Return the [X, Y] coordinate for the center point of the cell that contains the specified text.  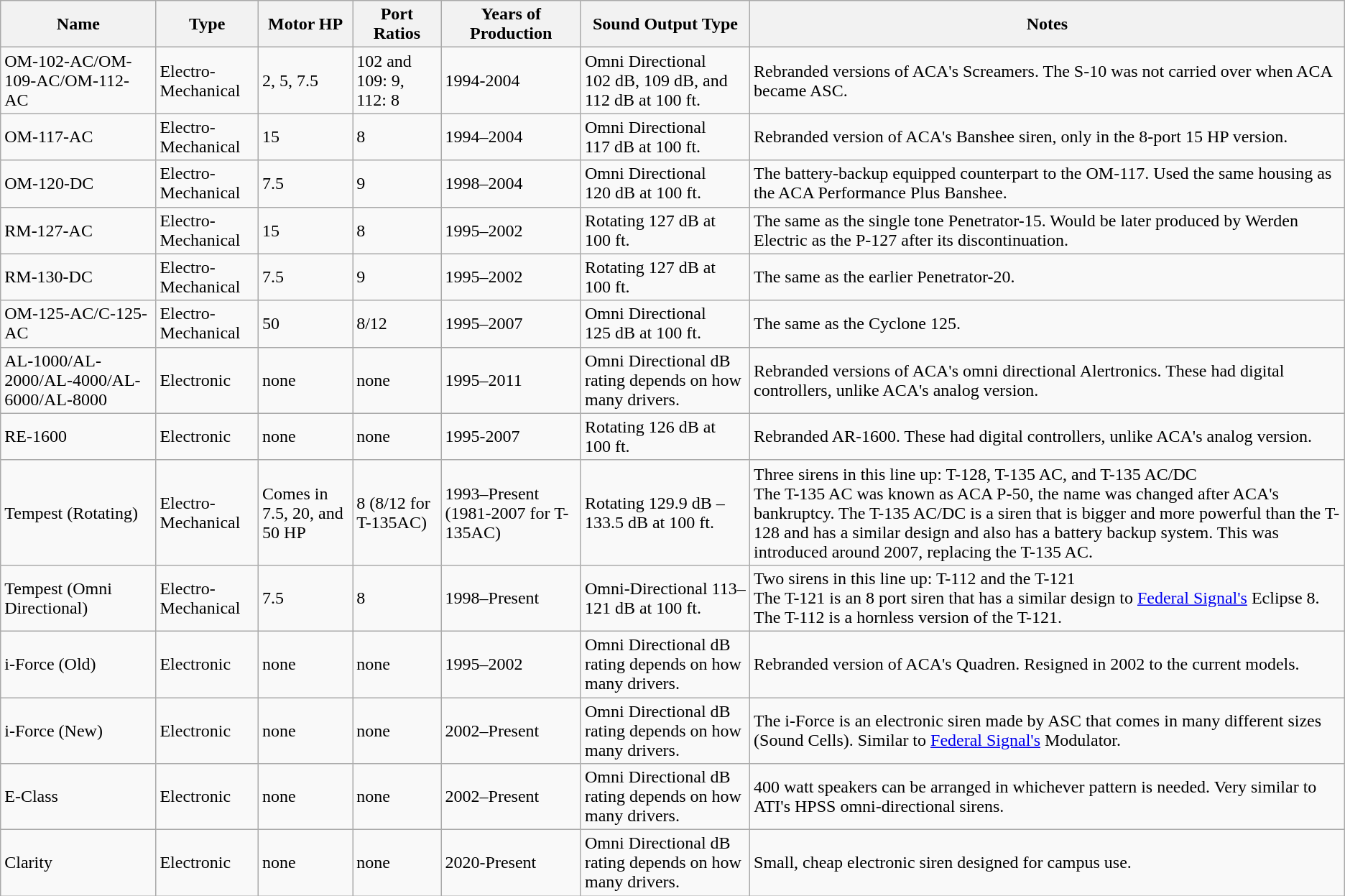
Rebranded version of ACA's Banshee siren, only in the 8-port 15 HP version. [1048, 137]
400 watt speakers can be arranged in whichever pattern is needed. Very similar to ATI's HPSS omni-directional sirens. [1048, 797]
Rotating 129.9 dB – 133.5 dB at 100 ft. [665, 512]
2020-Present [511, 863]
i-Force (New) [78, 730]
Omni-Directional 113–121 dB at 100 ft. [665, 598]
RE-1600 [78, 437]
1994-2004 [511, 80]
Rebranded versions of ACA's omni directional Alertronics. These had digital controllers, unlike ACA's analog version. [1048, 380]
Tempest (Omni Directional) [78, 598]
102 and 109: 9, 112: 8 [397, 80]
The same as the earlier Penetrator-20. [1048, 277]
Port Ratios [397, 24]
Rebranded versions of ACA's Screamers. The S-10 was not carried over when ACA became ASC. [1048, 80]
8/12 [397, 323]
RM-130-DC [78, 277]
2, 5, 7.5 [306, 80]
The same as the single tone Penetrator-15. Would be later produced by Werden Electric as the P-127 after its discontinuation. [1048, 230]
The battery-backup equipped counterpart to the OM-117. Used the same housing as the ACA Performance Plus Banshee. [1048, 184]
1993–Present (1981-2007 for T-135AC) [511, 512]
Rebranded AR-1600. These had digital controllers, unlike ACA's analog version. [1048, 437]
1994–2004 [511, 137]
Omni Directional 120 dB at 100 ft. [665, 184]
Notes [1048, 24]
1998–Present [511, 598]
Rotating 126 dB at 100 ft. [665, 437]
The i-Force is an electronic siren made by ASC that comes in many different sizes (Sound Cells). Similar to Federal Signal's Modulator. [1048, 730]
OM-102-AC/OM-109-AC/OM-112-AC [78, 80]
1995-2007 [511, 437]
Comes in 7.5, 20, and 50 HP [306, 512]
The same as the Cyclone 125. [1048, 323]
Motor HP [306, 24]
OM-120-DC [78, 184]
1998–2004 [511, 184]
Type [207, 24]
Clarity [78, 863]
Years of Production [511, 24]
50 [306, 323]
Tempest (Rotating) [78, 512]
Rebranded version of ACA's Quadren. Resigned in 2002 to the current models. [1048, 664]
AL-1000/AL-2000/AL-4000/AL-6000/AL-8000 [78, 380]
8 (8/12 for T-135AC) [397, 512]
E-Class [78, 797]
Small, cheap electronic siren designed for campus use. [1048, 863]
Omni Directional 117 dB at 100 ft. [665, 137]
OM-125-AC/C-125-AC [78, 323]
Name [78, 24]
1995–2007 [511, 323]
OM-117-AC [78, 137]
1995–2011 [511, 380]
RM-127-AC [78, 230]
Omni Directional 102 dB, 109 dB, and 112 dB at 100 ft. [665, 80]
Omni Directional 125 dB at 100 ft. [665, 323]
Sound Output Type [665, 24]
i-Force (Old) [78, 664]
